Extract the [x, y] coordinate from the center of the cell holding the provided text.  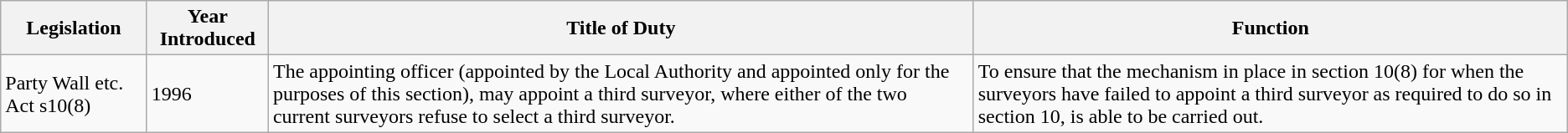
Legislation [74, 28]
1996 [208, 94]
Function [1270, 28]
Year Introduced [208, 28]
Party Wall etc. Act s10(8) [74, 94]
Title of Duty [621, 28]
